Scan for the cell matching the given text and deliver its (X, Y) coordinate at center. 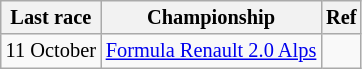
Championship (211, 17)
Formula Renault 2.0 Alps (211, 51)
11 October (51, 51)
Ref (341, 17)
Last race (51, 17)
